Locate the cell with the specified text and output its [x, y] center coordinate. 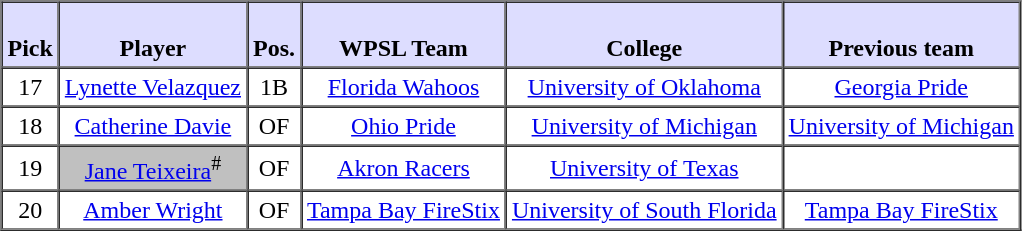
Player [153, 35]
WPSL Team [404, 35]
University of Oklahoma [644, 88]
Akron Racers [404, 168]
College [644, 35]
Previous team [902, 35]
Amber Wright [153, 210]
17 [30, 88]
19 [30, 168]
University of Texas [644, 168]
18 [30, 126]
University of South Florida [644, 210]
Pick [30, 35]
Florida Wahoos [404, 88]
Catherine Davie [153, 126]
Lynette Velazquez [153, 88]
Jane Teixeira# [153, 168]
1B [274, 88]
Pos. [274, 35]
20 [30, 210]
Georgia Pride [902, 88]
Ohio Pride [404, 126]
